Locate the cell with the specified text and output its (x, y) center coordinate. 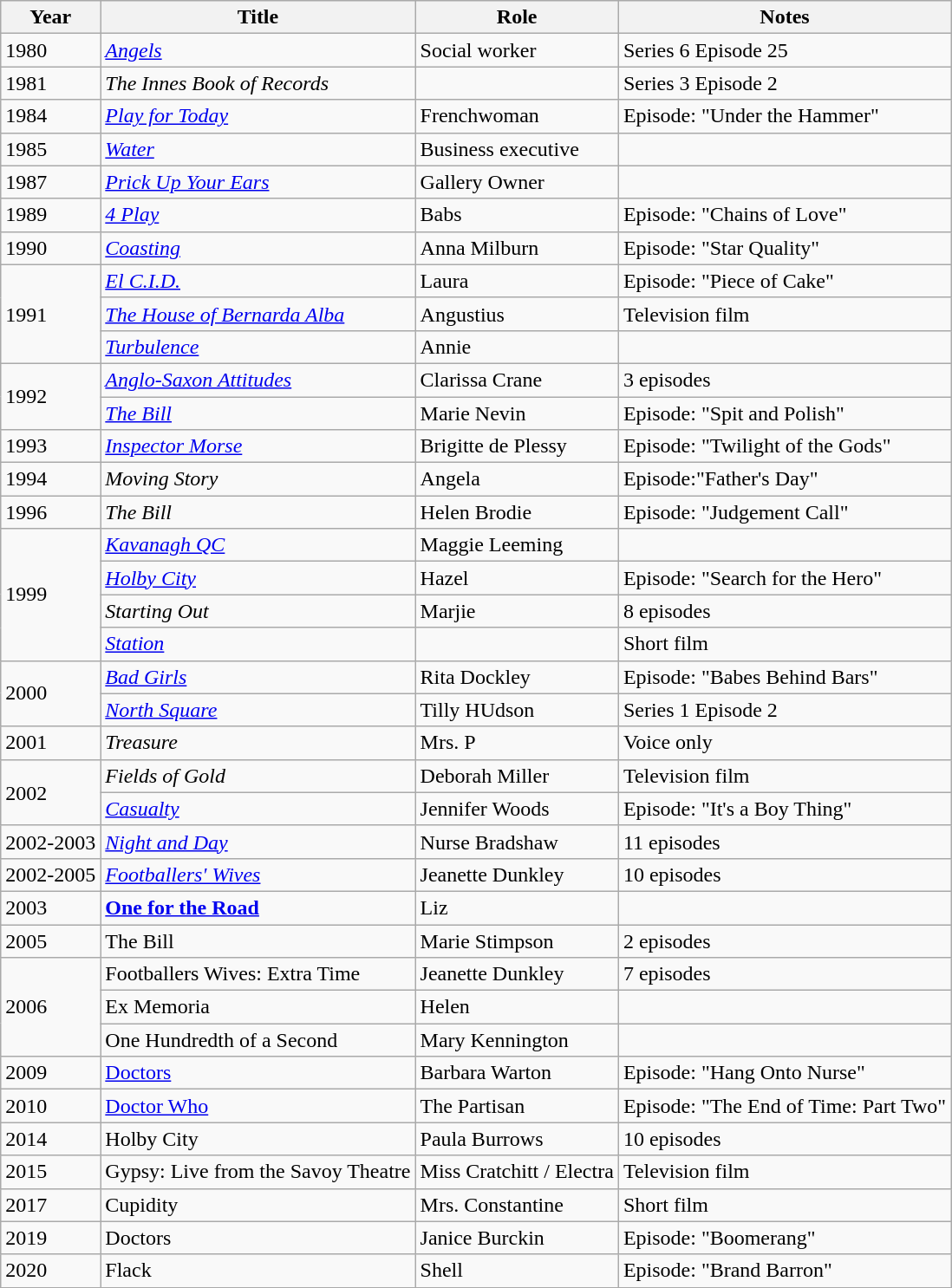
Episode: "Star Quality" (784, 248)
One Hundredth of a Second (258, 1040)
Episode: "Judgement Call" (784, 512)
Shell (517, 1271)
Angels (258, 50)
Year (50, 17)
1996 (50, 512)
Episode:"Father's Day" (784, 479)
Prick Up Your Ears (258, 182)
2020 (50, 1271)
4 Play (258, 215)
Bad Girls (258, 677)
The Innes Book of Records (258, 83)
Paula Burrows (517, 1139)
1980 (50, 50)
Janice Burckin (517, 1238)
2006 (50, 1007)
Episode: "Spit and Polish" (784, 413)
Nurse Bradshaw (517, 842)
8 episodes (784, 611)
1981 (50, 83)
Babs (517, 215)
Clarissa Crane (517, 380)
El C.I.D. (258, 281)
Miss Cratchitt / Electra (517, 1172)
Annie (517, 347)
Marie Nevin (517, 413)
Episode: "Twilight of the Gods" (784, 446)
Episode: "Search for the Hero" (784, 578)
2002-2005 (50, 875)
Episode: "Brand Barron" (784, 1271)
1985 (50, 149)
1994 (50, 479)
Gallery Owner (517, 182)
Gypsy: Live from the Savoy Theatre (258, 1172)
Footballers Wives: Extra Time (258, 974)
Casualty (258, 809)
2002-2003 (50, 842)
Water (258, 149)
Liz (517, 907)
Deborah Miller (517, 776)
Treasure (258, 743)
2009 (50, 1073)
Coasting (258, 248)
Laura (517, 281)
2003 (50, 907)
3 episodes (784, 380)
Helen Brodie (517, 512)
Angela (517, 479)
Night and Day (258, 842)
Episode: "Chains of Love" (784, 215)
Tilly HUdson (517, 710)
11 episodes (784, 842)
One for the Road (258, 907)
1992 (50, 396)
2005 (50, 940)
2019 (50, 1238)
Cupidity (258, 1205)
Angustius (517, 314)
2015 (50, 1172)
Marie Stimpson (517, 940)
1990 (50, 248)
Helen (517, 1007)
Play for Today (258, 116)
North Square (258, 710)
Anglo-Saxon Attitudes (258, 380)
Footballers' Wives (258, 875)
Mrs. Constantine (517, 1205)
Ex Memoria (258, 1007)
Role (517, 17)
Episode: "Hang Onto Nurse" (784, 1073)
Episode: "Babes Behind Bars" (784, 677)
2017 (50, 1205)
Barbara Warton (517, 1073)
1987 (50, 182)
Maggie Leeming (517, 545)
Notes (784, 17)
1999 (50, 595)
The House of Bernarda Alba (258, 314)
Mrs. P (517, 743)
Episode: "Boomerang" (784, 1238)
Mary Kennington (517, 1040)
Episode: "The End of Time: Part Two" (784, 1106)
Episode: "Piece of Cake" (784, 281)
2000 (50, 693)
The Partisan (517, 1106)
Voice only (784, 743)
Episode: "It's a Boy Thing" (784, 809)
2014 (50, 1139)
Series 3 Episode 2 (784, 83)
Episode: "Under the Hammer" (784, 116)
Inspector Morse (258, 446)
Series 1 Episode 2 (784, 710)
1989 (50, 215)
Business executive (517, 149)
1993 (50, 446)
1991 (50, 314)
Kavanagh QC (258, 545)
7 episodes (784, 974)
Anna Milburn (517, 248)
1984 (50, 116)
Frenchwoman (517, 116)
Fields of Gold (258, 776)
Station (258, 644)
Marjie (517, 611)
Brigitte de Plessy (517, 446)
Hazel (517, 578)
Flack (258, 1271)
Starting Out (258, 611)
2001 (50, 743)
2 episodes (784, 940)
Jennifer Woods (517, 809)
2010 (50, 1106)
Rita Dockley (517, 677)
Title (258, 17)
Doctor Who (258, 1106)
Turbulence (258, 347)
Social worker (517, 50)
Series 6 Episode 25 (784, 50)
2002 (50, 792)
Moving Story (258, 479)
